Capture the cell that displays the provided text and extract its [X, Y] central coordinate. 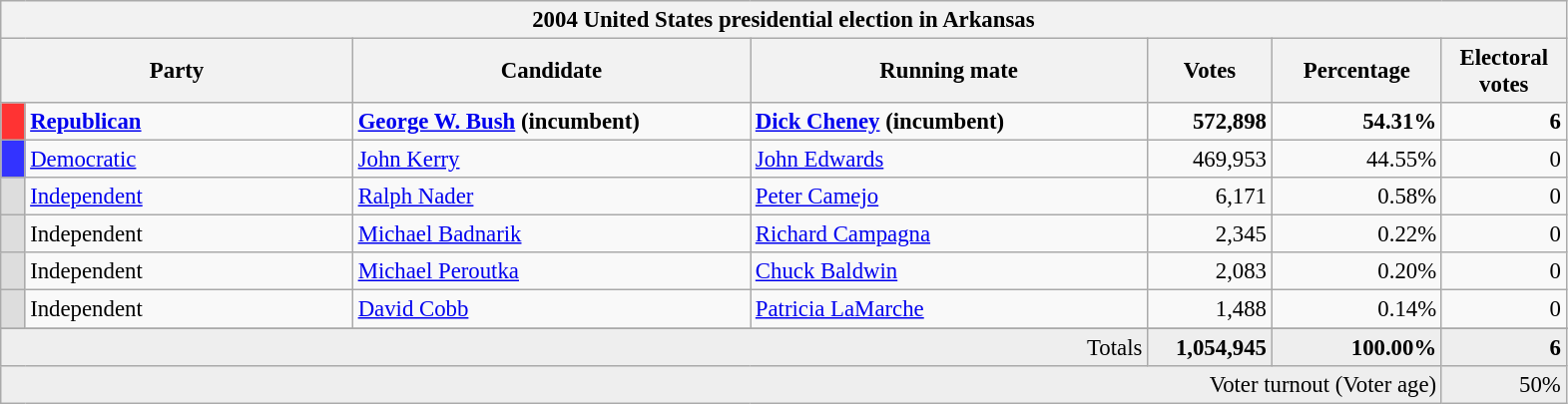
George W. Bush (incumbent) [551, 122]
Michael Peroutka [551, 272]
2,345 [1210, 234]
1,488 [1210, 309]
0.22% [1356, 234]
Voter turnout (Voter age) [722, 384]
Party [178, 72]
Patricia LaMarche [949, 309]
Ralph Nader [551, 197]
John Kerry [551, 160]
Dick Cheney (incumbent) [949, 122]
Running mate [949, 72]
David Cobb [551, 309]
0.20% [1356, 272]
Electoral votes [1503, 72]
Chuck Baldwin [949, 272]
572,898 [1210, 122]
Richard Campagna [949, 234]
Michael Badnarik [551, 234]
469,953 [1210, 160]
44.55% [1356, 160]
Votes [1210, 72]
6,171 [1210, 197]
50% [1503, 384]
1,054,945 [1210, 347]
54.31% [1356, 122]
2004 United States presidential election in Arkansas [784, 20]
Percentage [1356, 72]
100.00% [1356, 347]
Candidate [551, 72]
2,083 [1210, 272]
John Edwards [949, 160]
Democratic [189, 160]
Peter Camejo [949, 197]
0.14% [1356, 309]
Totals [575, 347]
Republican [189, 122]
0.58% [1356, 197]
